Return the [X, Y] coordinate for the center point of the cell that contains the specified text.  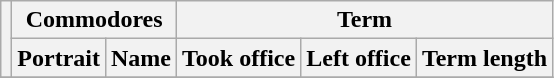
Commodores [94, 20]
Took office [239, 58]
Name [140, 58]
Term length [484, 58]
Left office [359, 58]
Portrait [59, 58]
Term [365, 20]
